Detect which cell encompasses the target text, then output its (X, Y) center coordinate. 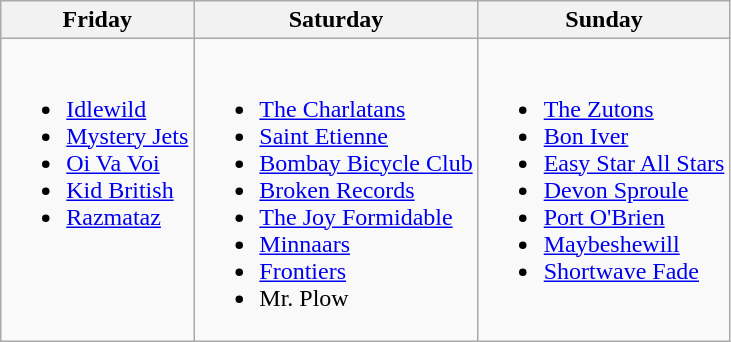
Sunday (604, 20)
The ZutonsBon IverEasy Star All StarsDevon SproulePort O'BrienMaybeshewillShortwave Fade (604, 190)
IdlewildMystery JetsOi Va VoiKid BritishRazmataz (98, 190)
Friday (98, 20)
The CharlatansSaint EtienneBombay Bicycle ClubBroken RecordsThe Joy FormidableMinnaarsFrontiersMr. Plow (336, 190)
Saturday (336, 20)
